Locate the cell with the specified text and output its [x, y] center coordinate. 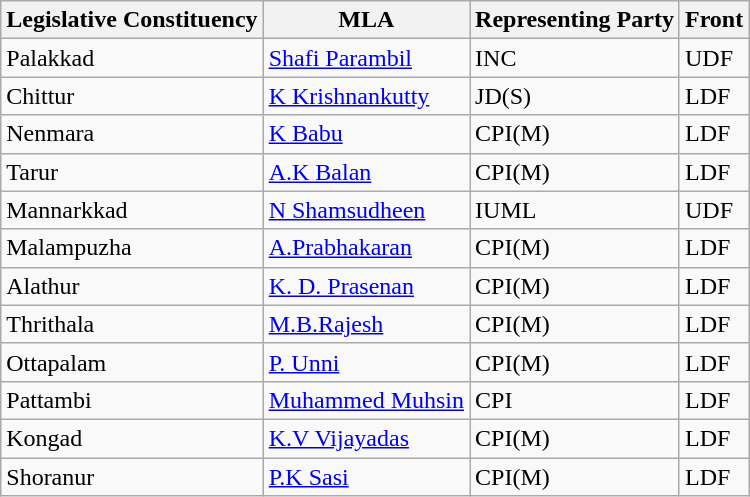
Shafi Parambil [366, 58]
MLA [366, 20]
Representing Party [575, 20]
IUML [575, 210]
A.Prabhakaran [366, 248]
INC [575, 58]
Pattambi [132, 400]
Alathur [132, 286]
Legislative Constituency [132, 20]
Malampuzha [132, 248]
K. D. Prasenan [366, 286]
Nenmara [132, 134]
M.B.Rajesh [366, 324]
Chittur [132, 96]
A.K Balan [366, 172]
Thrithala [132, 324]
N Shamsudheen [366, 210]
Front [714, 20]
K Krishnankutty [366, 96]
P. Unni [366, 362]
CPI [575, 400]
JD(S) [575, 96]
K Babu [366, 134]
Ottapalam [132, 362]
Palakkad [132, 58]
Tarur [132, 172]
K.V Vijayadas [366, 438]
P.K Sasi [366, 477]
Shoranur [132, 477]
Muhammed Muhsin [366, 400]
Kongad [132, 438]
Mannarkkad [132, 210]
